Scan for the cell matching the given text and deliver its (x, y) coordinate at center. 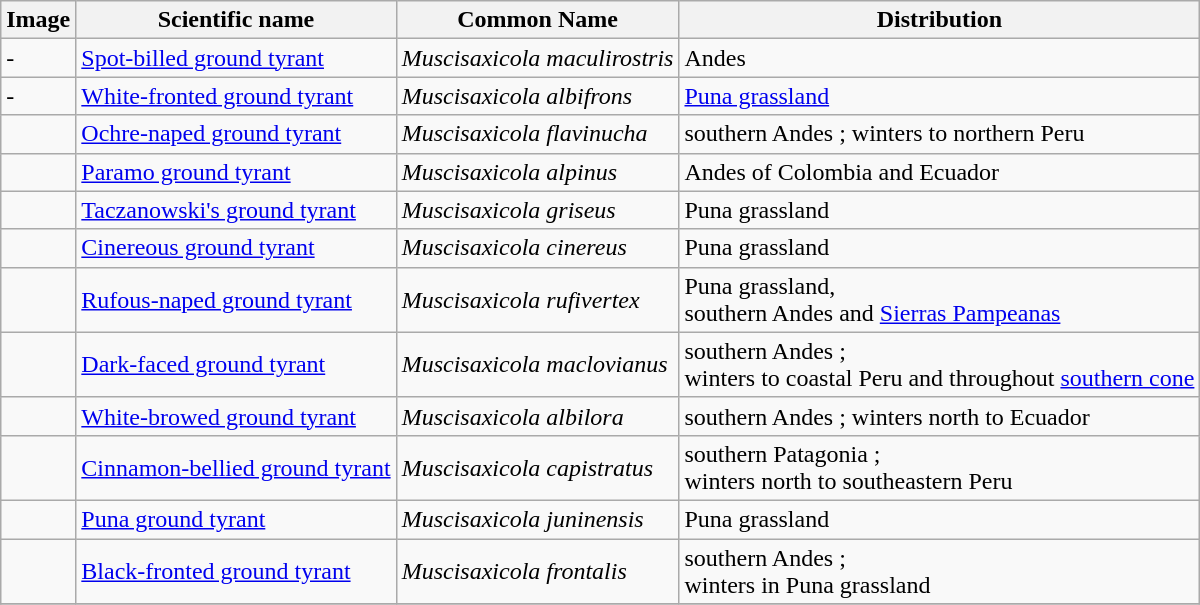
southern Andes ; winters north to Ecuador (940, 416)
Muscisaxicola maclovianus (538, 364)
Dark-faced ground tyrant (236, 364)
Muscisaxicola frontalis (538, 570)
Andes (940, 58)
Puna ground tyrant (236, 519)
Scientific name (236, 20)
Muscisaxicola albifrons (538, 96)
southern Patagonia ;winters north to southeastern Peru (940, 468)
Muscisaxicola flavinucha (538, 134)
Rufous-naped ground tyrant (236, 300)
southern Andes ;winters in Puna grassland (940, 570)
Puna grassland,southern Andes and Sierras Pampeanas (940, 300)
White-browed ground tyrant (236, 416)
Distribution (940, 20)
Andes of Colombia and Ecuador (940, 172)
Paramo ground tyrant (236, 172)
southern Andes ; winters to northern Peru (940, 134)
White-fronted ground tyrant (236, 96)
Cinnamon-bellied ground tyrant (236, 468)
southern Andes ;winters to coastal Peru and throughout southern cone (940, 364)
Muscisaxicola albilora (538, 416)
Muscisaxicola capistratus (538, 468)
Muscisaxicola maculirostris (538, 58)
Muscisaxicola cinereus (538, 248)
Muscisaxicola alpinus (538, 172)
Muscisaxicola griseus (538, 210)
Image (38, 20)
Ochre-naped ground tyrant (236, 134)
Spot-billed ground tyrant (236, 58)
Common Name (538, 20)
Muscisaxicola juninensis (538, 519)
Muscisaxicola rufivertex (538, 300)
Black-fronted ground tyrant (236, 570)
Taczanowski's ground tyrant (236, 210)
Cinereous ground tyrant (236, 248)
